For the text-containing cell, return its midpoint in (x, y) coordinate format. 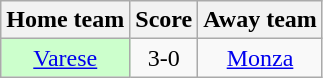
3-0 (164, 58)
Home team (66, 20)
Score (164, 20)
Away team (260, 20)
Varese (66, 58)
Monza (260, 58)
